Pinpoint the cell where the given text exists, returning its (x, y) midpoint coordinate. 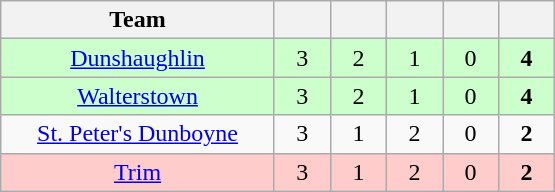
St. Peter's Dunboyne (138, 134)
Team (138, 20)
Walterstown (138, 96)
Trim (138, 172)
Dunshaughlin (138, 58)
